Return (X, Y) of the center of cell containing provided text 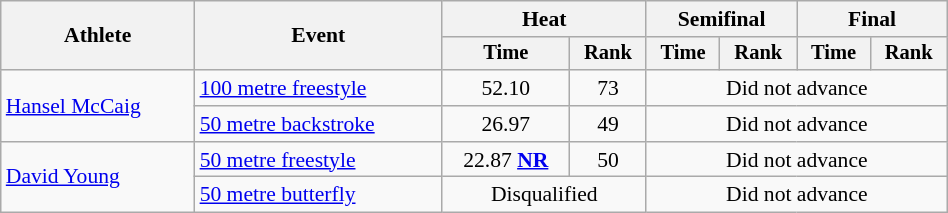
52.10 (506, 88)
26.97 (506, 124)
Final (872, 19)
50 metre butterfly (319, 195)
50 metre freestyle (319, 160)
Event (319, 36)
22.87 NR (506, 160)
Semifinal (721, 19)
David Young (98, 178)
Disqualified (544, 195)
100 metre freestyle (319, 88)
Hansel McCaig (98, 106)
Heat (544, 19)
49 (608, 124)
50 metre backstroke (319, 124)
Athlete (98, 36)
50 (608, 160)
73 (608, 88)
